Find where the given text appears and provide that cell's center as (X, Y) coordinate. 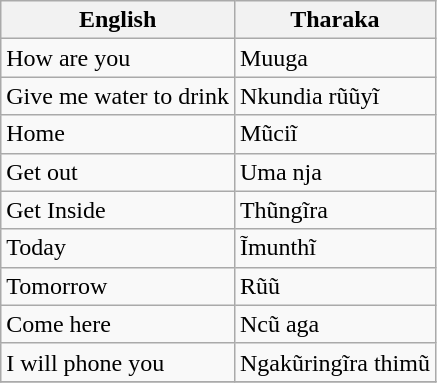
Get out (118, 172)
Ĩmunthĩ (334, 248)
I will phone you (118, 362)
Thũngĩra (334, 210)
Muuga (334, 58)
Tomorrow (118, 286)
Home (118, 134)
Ngakũringĩra thimũ (334, 362)
Mũciĩ (334, 134)
Get Inside (118, 210)
Today (118, 248)
Give me water to drink (118, 96)
How are you (118, 58)
Ncũ aga (334, 324)
English (118, 20)
Uma nja (334, 172)
Nkundia rũũyĩ (334, 96)
Come here (118, 324)
Rũũ (334, 286)
Tharaka (334, 20)
